Locate the cell with the specified text and output its [x, y] center coordinate. 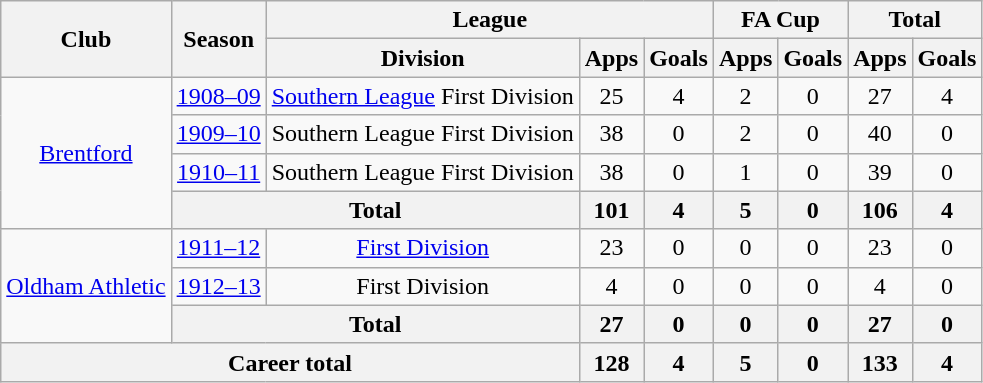
1912–13 [218, 286]
106 [880, 210]
39 [880, 172]
133 [880, 362]
1 [745, 172]
Oldham Athletic [86, 286]
Brentford [86, 153]
Season [218, 39]
Career total [290, 362]
101 [611, 210]
128 [611, 362]
League [490, 20]
1909–10 [218, 134]
40 [880, 134]
1910–11 [218, 172]
25 [611, 96]
Club [86, 39]
1911–12 [218, 248]
FA Cup [780, 20]
Division [422, 58]
1908–09 [218, 96]
